Search for the cell housing the specified text and yield its [X, Y] center coordinate. 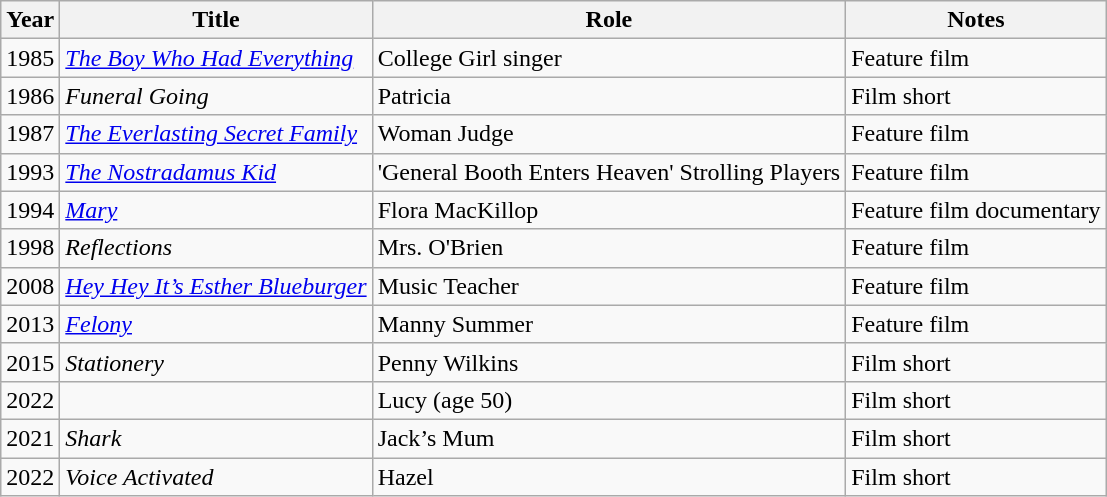
Role [609, 20]
Manny Summer [609, 324]
Music Teacher [609, 286]
The Boy Who Had Everything [216, 58]
Stationery [216, 362]
Patricia [609, 96]
Hey Hey It’s Esther Blueburger [216, 286]
Title [216, 20]
Woman Judge [609, 134]
Funeral Going [216, 96]
Shark [216, 438]
2021 [30, 438]
Penny Wilkins [609, 362]
1998 [30, 248]
1986 [30, 96]
Mary [216, 210]
Voice Activated [216, 477]
Mrs. O'Brien [609, 248]
Notes [976, 20]
1985 [30, 58]
Reflections [216, 248]
2008 [30, 286]
The Everlasting Secret Family [216, 134]
The Nostradamus Kid [216, 172]
Lucy (age 50) [609, 400]
2015 [30, 362]
Feature film documentary [976, 210]
Year [30, 20]
College Girl singer [609, 58]
1987 [30, 134]
Hazel [609, 477]
'General Booth Enters Heaven' Strolling Players [609, 172]
Flora MacKillop [609, 210]
1993 [30, 172]
Jack’s Mum [609, 438]
Felony [216, 324]
1994 [30, 210]
2013 [30, 324]
